Return (X, Y) of the center of cell containing provided text 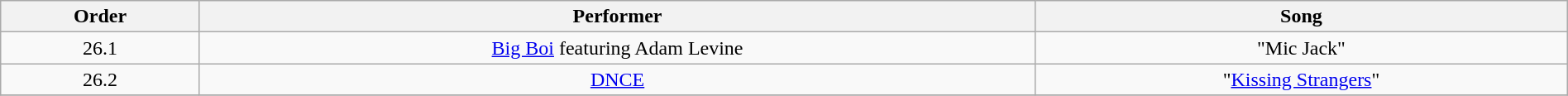
Order (101, 17)
DNCE (617, 79)
"Mic Jack" (1302, 48)
Performer (617, 17)
"Kissing Strangers" (1302, 79)
Big Boi featuring Adam Levine (617, 48)
26.2 (101, 79)
26.1 (101, 48)
Song (1302, 17)
